Provide the (x, y) coordinate of the cell's center where the given text is located.  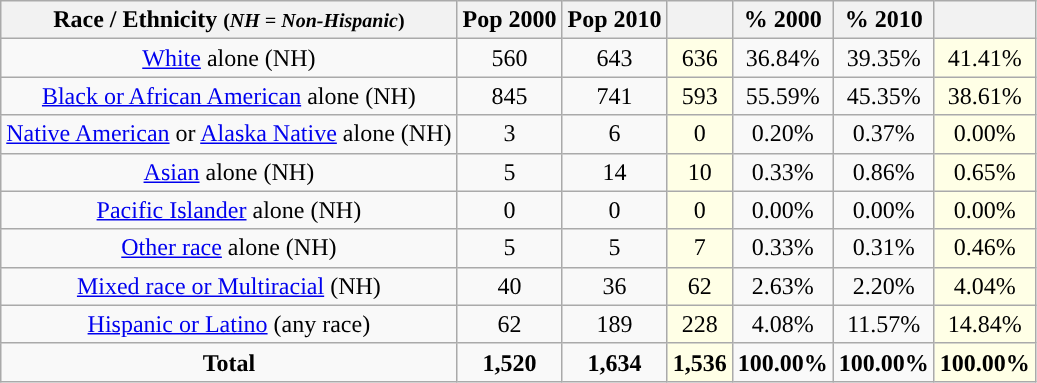
% 2010 (884, 20)
4.08% (782, 324)
0.20% (782, 134)
Pop 2000 (510, 20)
741 (614, 96)
Total (229, 362)
2.20% (884, 286)
2.63% (782, 286)
55.59% (782, 96)
11.57% (884, 324)
0.86% (884, 172)
845 (510, 96)
0.46% (984, 248)
45.35% (884, 96)
228 (700, 324)
Asian alone (NH) (229, 172)
10 (700, 172)
41.41% (984, 58)
White alone (NH) (229, 58)
4.04% (984, 286)
Hispanic or Latino (any race) (229, 324)
0.37% (884, 134)
560 (510, 58)
0.31% (884, 248)
14.84% (984, 324)
7 (700, 248)
3 (510, 134)
Pop 2010 (614, 20)
6 (614, 134)
1,634 (614, 362)
1,536 (700, 362)
Pacific Islander alone (NH) (229, 210)
Mixed race or Multiracial (NH) (229, 286)
36.84% (782, 58)
593 (700, 96)
36 (614, 286)
643 (614, 58)
Other race alone (NH) (229, 248)
189 (614, 324)
38.61% (984, 96)
Race / Ethnicity (NH = Non-Hispanic) (229, 20)
% 2000 (782, 20)
14 (614, 172)
0.65% (984, 172)
39.35% (884, 58)
Native American or Alaska Native alone (NH) (229, 134)
1,520 (510, 362)
40 (510, 286)
Black or African American alone (NH) (229, 96)
636 (700, 58)
